For the text-containing cell, return its midpoint in [x, y] coordinate format. 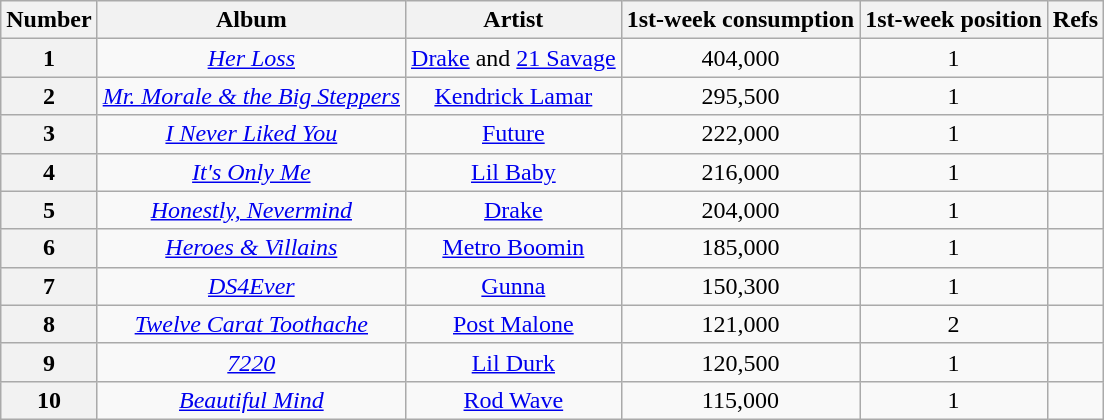
Lil Durk [514, 362]
9 [49, 362]
Artist [514, 20]
115,000 [740, 400]
204,000 [740, 210]
Drake and 21 Savage [514, 58]
5 [49, 210]
6 [49, 248]
Rod Wave [514, 400]
Post Malone [514, 324]
DS4Ever [251, 286]
185,000 [740, 248]
Twelve Carat Toothache [251, 324]
I Never Liked You [251, 134]
Honestly, Nevermind [251, 210]
295,500 [740, 96]
Drake [514, 210]
Mr. Morale & the Big Steppers [251, 96]
7220 [251, 362]
7 [49, 286]
1st-week consumption [740, 20]
Future [514, 134]
Refs [1075, 20]
1st-week position [954, 20]
404,000 [740, 58]
Album [251, 20]
It's Only Me [251, 172]
150,300 [740, 286]
121,000 [740, 324]
120,500 [740, 362]
Lil Baby [514, 172]
Kendrick Lamar [514, 96]
4 [49, 172]
Gunna [514, 286]
Number [49, 20]
8 [49, 324]
Metro Boomin [514, 248]
216,000 [740, 172]
Heroes & Villains [251, 248]
3 [49, 134]
Beautiful Mind [251, 400]
Her Loss [251, 58]
10 [49, 400]
222,000 [740, 134]
